Output the [X, Y] coordinate of the center of the cell containing the given text.  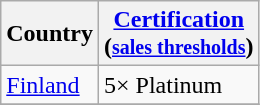
Certification(sales thresholds) [178, 34]
Country [50, 34]
5× Platinum [178, 85]
Finland [50, 85]
